Locate the cell with the specified text and output its (X, Y) center coordinate. 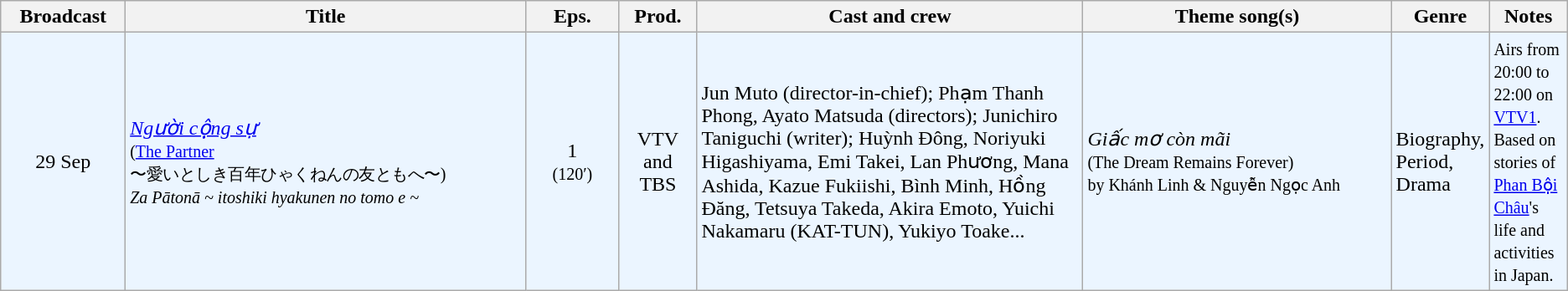
29 Sep (64, 161)
Broadcast (64, 17)
Prod. (658, 17)
Biography, Period, Drama (1441, 161)
Title (326, 17)
Theme song(s) (1237, 17)
VTVandTBS (658, 161)
1(120′) (573, 161)
Notes (1528, 17)
Airs from 20:00 to 22:00 on VTV1.Based on stories of Phan Bội Châu's life and activities in Japan. (1528, 161)
Người cộng sự (The Partner〜愛いとしき百年ひゃくねんの友ともへ〜)Za Pātonā ~ itoshiki hyakunen no tomo e ~ (326, 161)
Eps. (573, 17)
Giấc mơ còn mãi (The Dream Remains Forever)by Khánh Linh & Nguyễn Ngọc Anh (1237, 161)
Genre (1441, 17)
Cast and crew (890, 17)
